Provide the (x, y) coordinate of the cell's center where the given text is located.  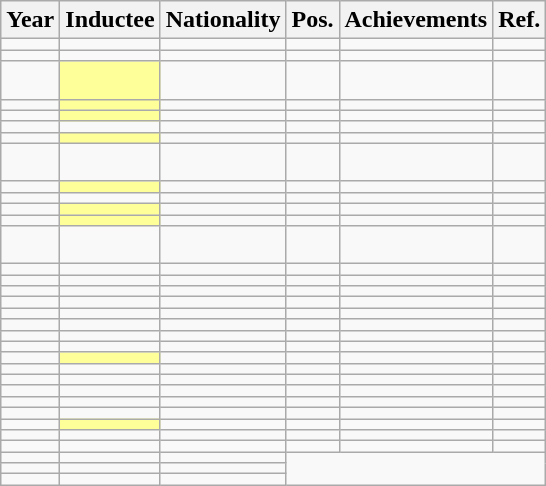
Inductee (110, 20)
Year (30, 20)
Ref. (520, 20)
Nationality (223, 20)
Pos. (312, 20)
Achievements (416, 20)
